Provide the (X, Y) coordinate of the cell's center where the given text is located.  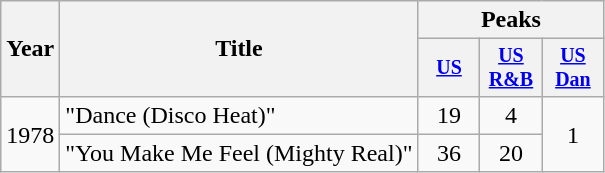
"You Make Me Feel (Mighty Real)" (239, 153)
Peaks (511, 20)
USDan (573, 68)
1 (573, 134)
US (449, 68)
36 (449, 153)
Year (30, 49)
"Dance (Disco Heat)" (239, 115)
1978 (30, 134)
4 (511, 115)
USR&B (511, 68)
19 (449, 115)
Title (239, 49)
20 (511, 153)
